Return (X, Y) of the center of cell containing provided text 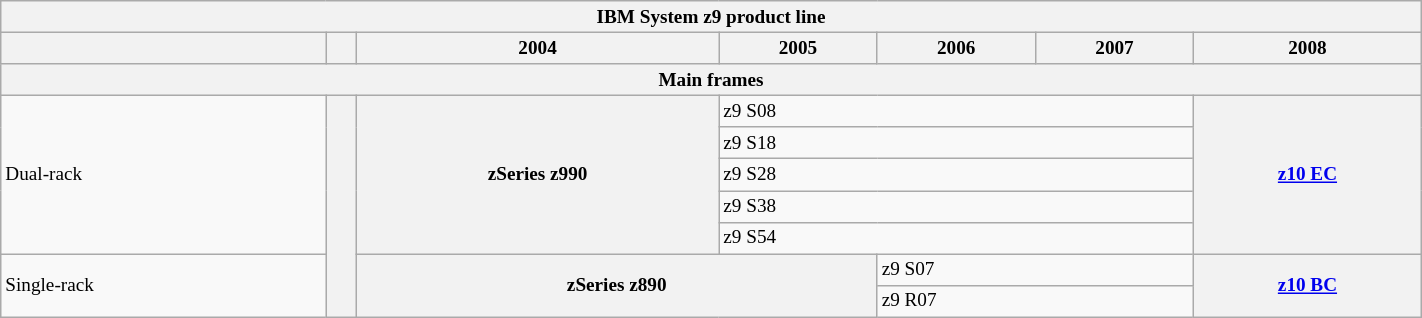
z9 S28 (956, 175)
2008 (1308, 48)
z9 S08 (956, 111)
zSeries z990 (537, 174)
2006 (956, 48)
z9 S18 (956, 143)
2007 (1114, 48)
Main frames (711, 80)
2005 (798, 48)
Single-rack (164, 286)
zSeries z890 (616, 286)
z10 BC (1308, 286)
z10 EC (1308, 174)
z9 R07 (1036, 301)
z9 S07 (1036, 270)
IBM System z9 product line (711, 17)
z9 S54 (956, 238)
2004 (537, 48)
Dual-rack (164, 174)
z9 S38 (956, 206)
